Return (X, Y) of the center of cell containing provided text 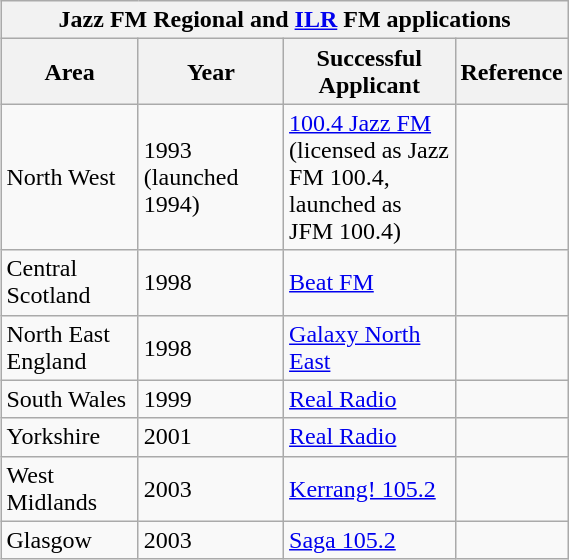
Area (70, 72)
Jazz FM Regional and ILR FM applications (284, 20)
1993 (launched 1994) (210, 177)
Glasgow (70, 540)
1999 (210, 399)
West Midlands (70, 488)
2001 (210, 437)
North West (70, 177)
Beat FM (370, 282)
Galaxy North East (370, 348)
South Wales (70, 399)
Saga 105.2 (370, 540)
Year (210, 72)
North East England (70, 348)
Reference (512, 72)
Successful Applicant (370, 72)
Yorkshire (70, 437)
Kerrang! 105.2 (370, 488)
Central Scotland (70, 282)
100.4 Jazz FM(licensed as Jazz FM 100.4, launched as JFM 100.4) (370, 177)
